Find where the given text appears and provide that cell's center as [X, Y] coordinate. 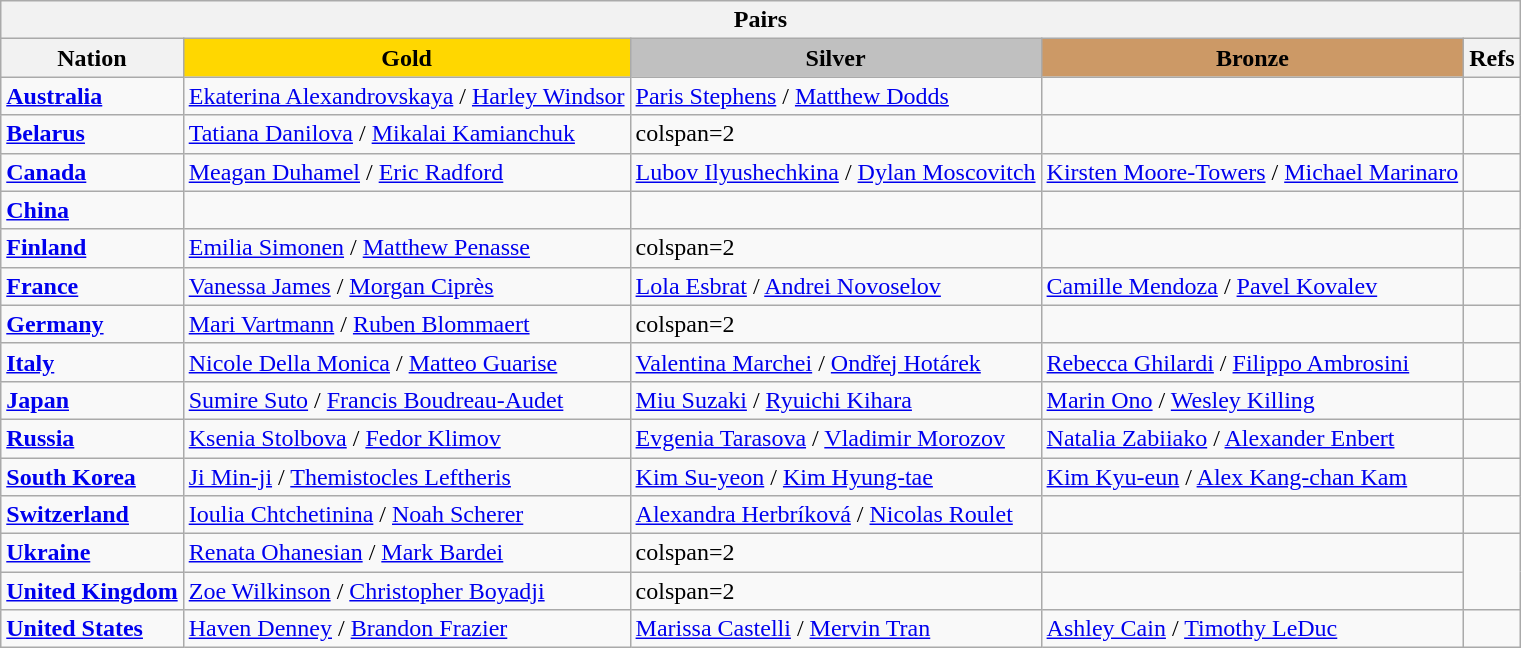
Kim Su-yeon / Kim Hyung-tae [836, 477]
Emilia Simonen / Matthew Penasse [406, 248]
United States [92, 629]
Evgenia Tarasova / Vladimir Morozov [836, 438]
Camille Mendoza / Pavel Kovalev [1252, 286]
Lola Esbrat / Andrei Novoselov [836, 286]
Miu Suzaki / Ryuichi Kihara [836, 400]
Marissa Castelli / Mervin Tran [836, 629]
Ksenia Stolbova / Fedor Klimov [406, 438]
Switzerland [92, 515]
Meagan Duhamel / Eric Radford [406, 172]
Australia [92, 96]
Silver [836, 58]
Ukraine [92, 553]
Finland [92, 248]
Paris Stephens / Matthew Dodds [836, 96]
Kirsten Moore-Towers / Michael Marinaro [1252, 172]
Valentina Marchei / Ondřej Hotárek [836, 362]
France [92, 286]
Gold [406, 58]
Japan [92, 400]
Marin Ono / Wesley Killing [1252, 400]
Germany [92, 324]
Italy [92, 362]
Kim Kyu-eun / Alex Kang-chan Kam [1252, 477]
Nicole Della Monica / Matteo Guarise [406, 362]
Pairs [760, 20]
Bronze [1252, 58]
Renata Ohanesian / Mark Bardei [406, 553]
Nation [92, 58]
Belarus [92, 134]
Tatiana Danilova / Mikalai Kamianchuk [406, 134]
Ashley Cain / Timothy LeDuc [1252, 629]
Refs [1492, 58]
Sumire Suto / Francis Boudreau-Audet [406, 400]
Russia [92, 438]
Ioulia Chtchetinina / Noah Scherer [406, 515]
Haven Denney / Brandon Frazier [406, 629]
Mari Vartmann / Ruben Blommaert [406, 324]
Natalia Zabiiako / Alexander Enbert [1252, 438]
Ekaterina Alexandrovskaya / Harley Windsor [406, 96]
United Kingdom [92, 591]
Alexandra Herbríková / Nicolas Roulet [836, 515]
Lubov Ilyushechkina / Dylan Moscovitch [836, 172]
South Korea [92, 477]
Rebecca Ghilardi / Filippo Ambrosini [1252, 362]
China [92, 210]
Vanessa James / Morgan Ciprès [406, 286]
Zoe Wilkinson / Christopher Boyadji [406, 591]
Canada [92, 172]
Ji Min-ji / Themistocles Leftheris [406, 477]
